Output the [x, y] coordinate of the center of the cell containing the given text.  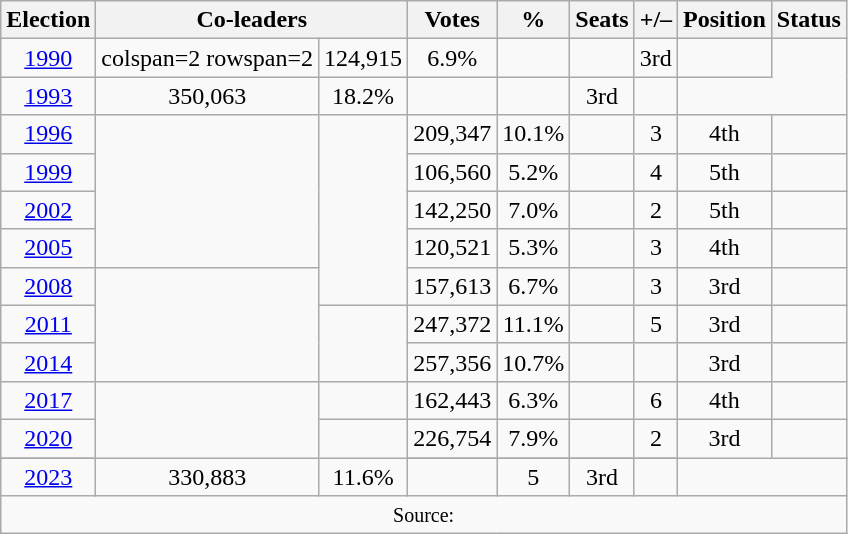
226,754 [452, 438]
350,063 [208, 96]
209,347 [452, 134]
157,613 [452, 286]
2005 [48, 248]
2020 [48, 438]
2017 [48, 400]
1996 [48, 134]
106,560 [452, 172]
Seats [602, 20]
124,915 [364, 58]
11.6% [364, 477]
120,521 [452, 248]
2011 [48, 324]
+/– [656, 20]
1999 [48, 172]
2014 [48, 362]
7.9% [534, 438]
1993 [48, 96]
247,372 [452, 324]
5.3% [534, 248]
4 [656, 172]
Source: [424, 515]
7.0% [534, 210]
Position [725, 20]
2002 [48, 210]
Status [808, 20]
18.2% [364, 96]
% [534, 20]
11.1% [534, 324]
2008 [48, 286]
330,883 [208, 477]
2023 [48, 477]
257,356 [452, 362]
Co-leaders [252, 20]
6.7% [534, 286]
162,443 [452, 400]
Votes [452, 20]
6.3% [534, 400]
Election [48, 20]
5.2% [534, 172]
colspan=2 rowspan=2 [208, 58]
6.9% [452, 58]
142,250 [452, 210]
6 [656, 400]
1990 [48, 58]
10.7% [534, 362]
10.1% [534, 134]
